Extract the (X, Y) coordinate from the center of the cell holding the provided text.  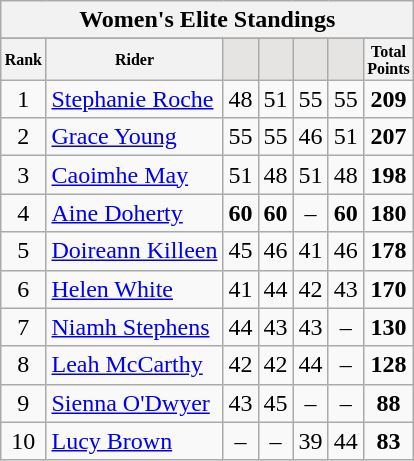
209 (388, 99)
Aine Doherty (134, 213)
1 (24, 99)
Helen White (134, 289)
6 (24, 289)
Doireann Killeen (134, 251)
7 (24, 327)
8 (24, 365)
198 (388, 175)
Rank (24, 60)
Sienna O'Dwyer (134, 403)
Leah McCarthy (134, 365)
Lucy Brown (134, 441)
170 (388, 289)
4 (24, 213)
39 (310, 441)
Stephanie Roche (134, 99)
180 (388, 213)
2 (24, 137)
Caoimhe May (134, 175)
130 (388, 327)
128 (388, 365)
Grace Young (134, 137)
3 (24, 175)
178 (388, 251)
10 (24, 441)
88 (388, 403)
Niamh Stephens (134, 327)
Women's Elite Standings (208, 20)
TotalPoints (388, 60)
Rider (134, 60)
83 (388, 441)
207 (388, 137)
9 (24, 403)
5 (24, 251)
